Capture the cell that displays the provided text and extract its (x, y) central coordinate. 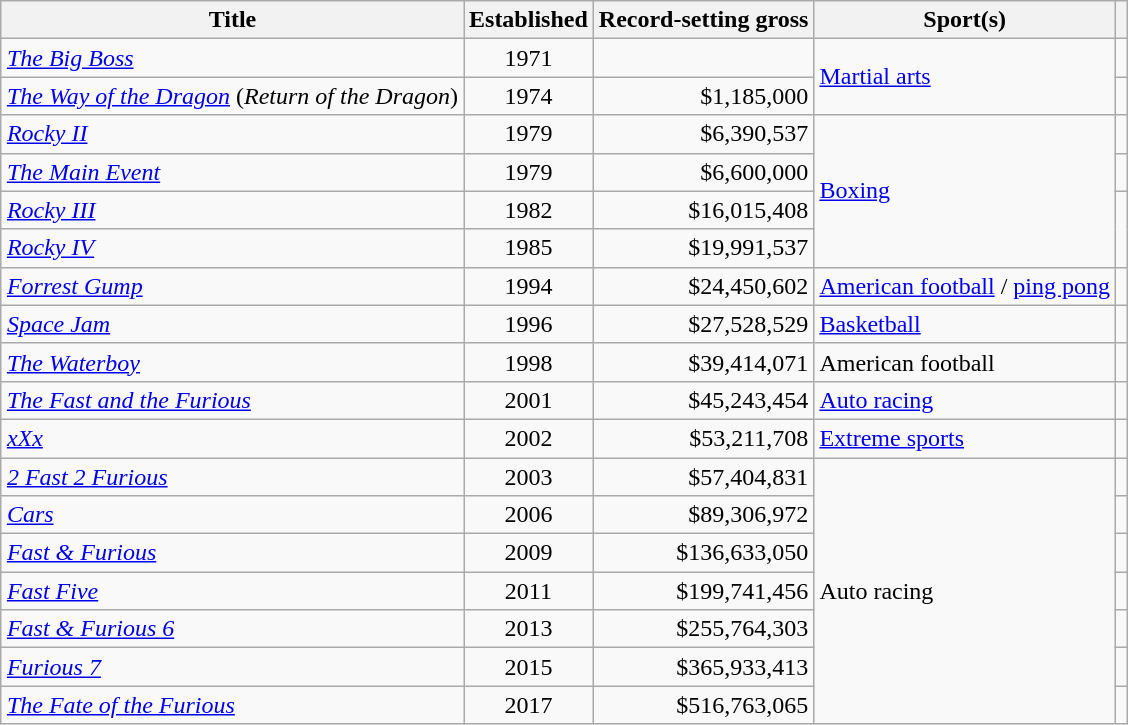
$19,991,537 (704, 248)
Cars (232, 515)
2 Fast 2 Furious (232, 477)
Fast & Furious (232, 553)
xXx (232, 438)
2002 (529, 438)
$136,633,050 (704, 553)
$57,404,831 (704, 477)
$39,414,071 (704, 362)
1996 (529, 324)
2009 (529, 553)
2006 (529, 515)
The Fate of the Furious (232, 705)
1974 (529, 96)
2013 (529, 629)
The Main Event (232, 172)
$6,600,000 (704, 172)
2003 (529, 477)
$53,211,708 (704, 438)
Record-setting gross (704, 20)
$199,741,456 (704, 591)
Rocky IV (232, 248)
$255,764,303 (704, 629)
The Big Boss (232, 58)
$16,015,408 (704, 210)
Rocky III (232, 210)
Title (232, 20)
2011 (529, 591)
$6,390,537 (704, 134)
2001 (529, 400)
Space Jam (232, 324)
Martial arts (965, 77)
Forrest Gump (232, 286)
Fast Five (232, 591)
$27,528,529 (704, 324)
The Fast and the Furious (232, 400)
Basketball (965, 324)
Rocky II (232, 134)
Fast & Furious 6 (232, 629)
2017 (529, 705)
The Way of the Dragon (Return of the Dragon) (232, 96)
$45,243,454 (704, 400)
1985 (529, 248)
Established (529, 20)
Extreme sports (965, 438)
American football / ping pong (965, 286)
1994 (529, 286)
Boxing (965, 191)
$516,763,065 (704, 705)
American football (965, 362)
2015 (529, 667)
$1,185,000 (704, 96)
Sport(s) (965, 20)
1998 (529, 362)
Furious 7 (232, 667)
The Waterboy (232, 362)
$365,933,413 (704, 667)
1982 (529, 210)
$89,306,972 (704, 515)
$24,450,602 (704, 286)
1971 (529, 58)
